Pinpoint the cell where the given text exists, returning its (x, y) midpoint coordinate. 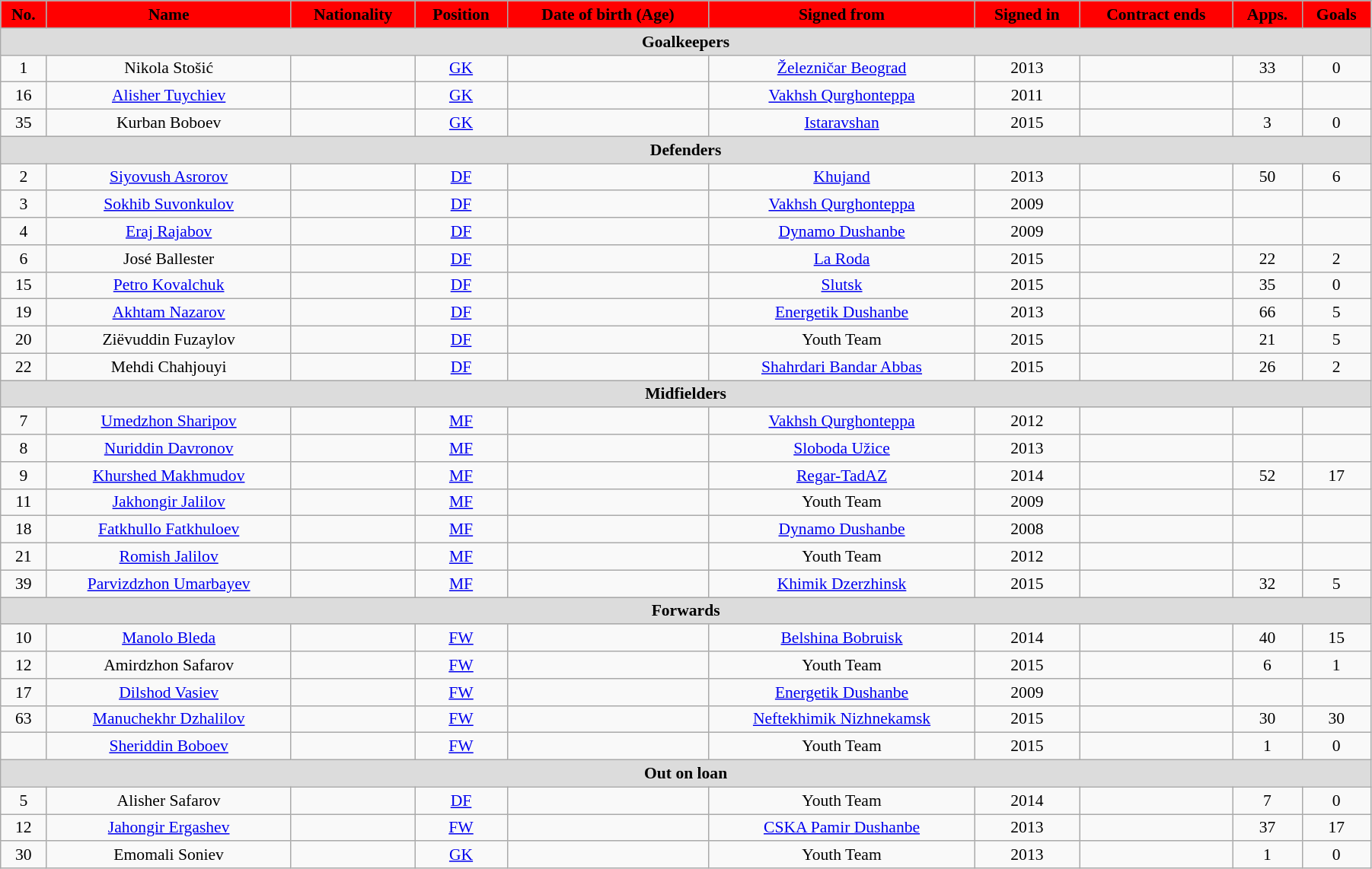
Eraj Rajabov (169, 231)
8 (24, 448)
Sokhib Suvonkulov (169, 205)
Akhtam Nazarov (169, 313)
Dilshod Vasiev (169, 692)
Emomali Soniev (169, 855)
Romish Jalilov (169, 557)
10 (24, 638)
Alisher Tuychiev (169, 96)
52 (1267, 476)
Shahrdari Bandar Abbas (842, 367)
No. (24, 14)
4 (24, 231)
Midfielders (686, 394)
Belshina Bobruisk (842, 638)
Ziёvuddin Fuzaylov (169, 340)
11 (24, 502)
Khurshed Makhmudov (169, 476)
Forwards (686, 611)
CSKA Pamir Dushanbe (842, 828)
La Roda (842, 259)
Mehdi Chahjouyi (169, 367)
Signed from (842, 14)
66 (1267, 313)
18 (24, 530)
Goals (1336, 14)
Position (461, 14)
32 (1267, 584)
Out on loan (686, 774)
Istaravshan (842, 123)
Parvizdzhon Umarbayev (169, 584)
Jahongir Ergashev (169, 828)
9 (24, 476)
Železničar Beograd (842, 68)
Alisher Safarov (169, 801)
Nuriddin Davronov (169, 448)
Khimik Dzerzhinsk (842, 584)
Petro Kovalchuk (169, 285)
Goalkeepers (686, 42)
Slutsk (842, 285)
40 (1267, 638)
Neftekhimik Nizhnekamsk (842, 719)
2008 (1027, 530)
Amirdzhon Safarov (169, 665)
Contract ends (1156, 14)
Manolo Bleda (169, 638)
Umedzhon Sharipov (169, 422)
19 (24, 313)
33 (1267, 68)
Regar-TadAZ (842, 476)
Fatkhullo Fatkhuloev (169, 530)
Sloboda Užice (842, 448)
Siyovush Asrorov (169, 177)
Jakhongir Jalilov (169, 502)
Khujand (842, 177)
63 (24, 719)
20 (24, 340)
Date of birth (Age) (608, 14)
José Ballester (169, 259)
Nationality (353, 14)
Defenders (686, 150)
Nikola Stošić (169, 68)
2011 (1027, 96)
Name (169, 14)
37 (1267, 828)
Signed in (1027, 14)
39 (24, 584)
50 (1267, 177)
Sheriddin Boboev (169, 746)
Manuchekhr Dzhalilov (169, 719)
Kurban Boboev (169, 123)
Apps. (1267, 14)
26 (1267, 367)
16 (24, 96)
